Output the (X, Y) coordinate of the center of the cell containing the given text.  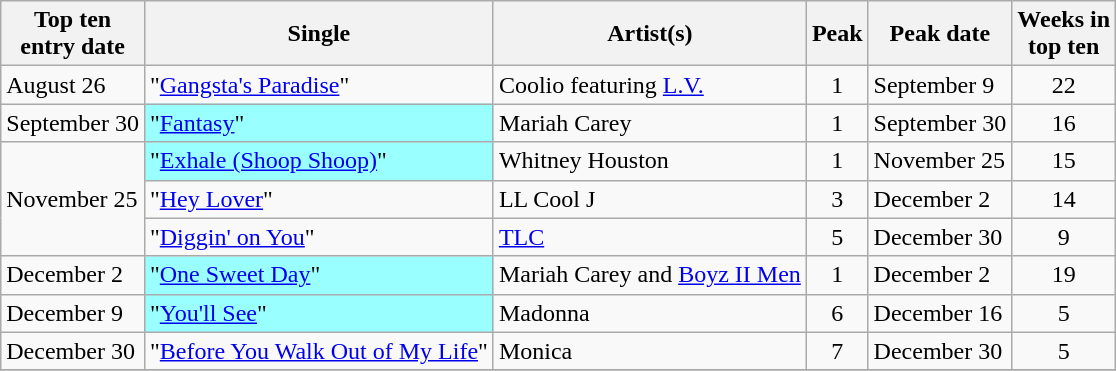
Weeks intop ten (1064, 34)
August 26 (73, 85)
6 (837, 313)
LL Cool J (650, 199)
"Gangsta's Paradise" (318, 85)
14 (1064, 199)
"Exhale (Shoop Shoop)" (318, 161)
December 16 (940, 313)
7 (837, 351)
16 (1064, 123)
Single (318, 34)
Peak date (940, 34)
Coolio featuring L.V. (650, 85)
Top tenentry date (73, 34)
September 9 (940, 85)
Artist(s) (650, 34)
Mariah Carey and Boyz II Men (650, 275)
Whitney Houston (650, 161)
December 9 (73, 313)
"Before You Walk Out of My Life" (318, 351)
15 (1064, 161)
Peak (837, 34)
19 (1064, 275)
"Hey Lover" (318, 199)
Mariah Carey (650, 123)
Madonna (650, 313)
3 (837, 199)
9 (1064, 237)
"You'll See" (318, 313)
TLC (650, 237)
22 (1064, 85)
"Fantasy" (318, 123)
"One Sweet Day" (318, 275)
Monica (650, 351)
"Diggin' on You" (318, 237)
